Find where the given text appears and provide that cell's center as [x, y] coordinate. 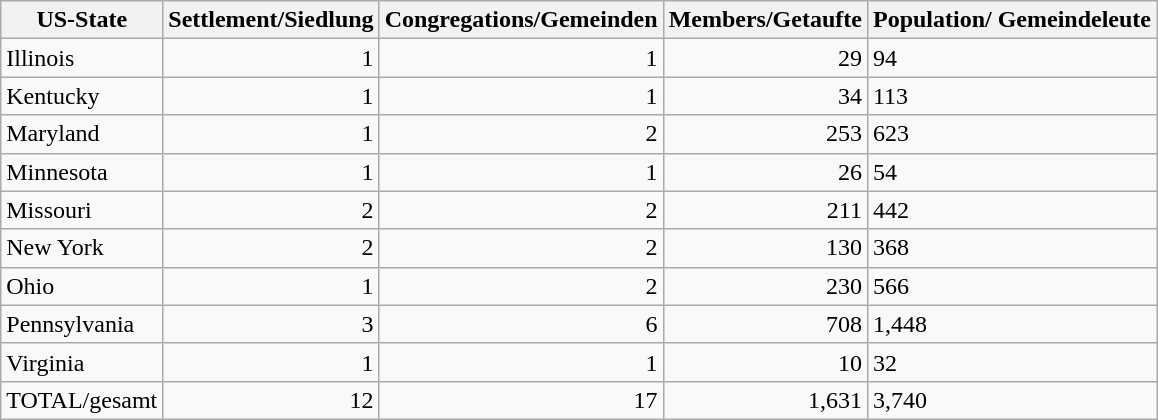
Kentucky [82, 96]
17 [521, 400]
3,740 [1012, 400]
230 [765, 286]
1,448 [1012, 324]
Illinois [82, 58]
26 [765, 172]
Pennsylvania [82, 324]
10 [765, 362]
Ohio [82, 286]
708 [765, 324]
368 [1012, 248]
Missouri [82, 210]
253 [765, 134]
1,631 [765, 400]
Virginia [82, 362]
566 [1012, 286]
113 [1012, 96]
12 [271, 400]
Maryland [82, 134]
29 [765, 58]
New York [82, 248]
Minnesota [82, 172]
Population/ Gemeindeleute [1012, 20]
94 [1012, 58]
442 [1012, 210]
US-State [82, 20]
32 [1012, 362]
TOTAL/gesamt [82, 400]
211 [765, 210]
Settlement/Siedlung [271, 20]
623 [1012, 134]
Members/Getaufte [765, 20]
3 [271, 324]
34 [765, 96]
130 [765, 248]
Congregations/Gemeinden [521, 20]
6 [521, 324]
54 [1012, 172]
